Capture the cell that displays the provided text and extract its (x, y) central coordinate. 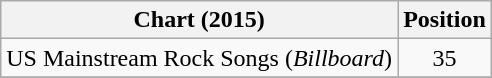
Chart (2015) (200, 20)
Position (445, 20)
US Mainstream Rock Songs (Billboard) (200, 58)
35 (445, 58)
